Find where the given text appears and provide that cell's center as [X, Y] coordinate. 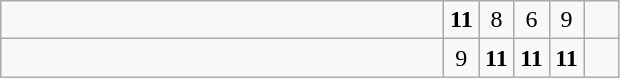
6 [532, 20]
8 [496, 20]
